Identify which cell holds the provided text, then report its (x, y) central coordinate. 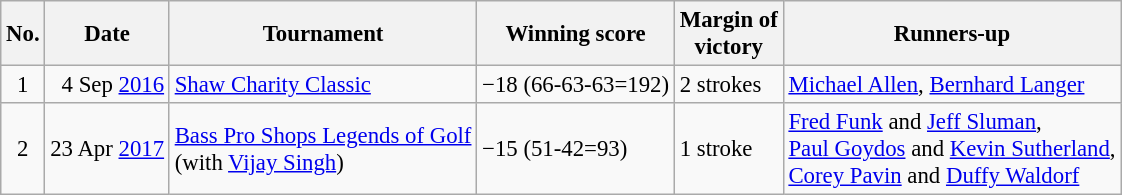
4 Sep 2016 (107, 85)
No. (23, 34)
1 (23, 85)
23 Apr 2017 (107, 149)
Margin ofvictory (728, 34)
Date (107, 34)
−15 (51-42=93) (576, 149)
Michael Allen, Bernhard Langer (952, 85)
Fred Funk and Jeff Sluman, Paul Goydos and Kevin Sutherland, Corey Pavin and Duffy Waldorf (952, 149)
Tournament (322, 34)
2 strokes (728, 85)
Runners-up (952, 34)
2 (23, 149)
Shaw Charity Classic (322, 85)
Bass Pro Shops Legends of Golf(with Vijay Singh) (322, 149)
−18 (66-63-63=192) (576, 85)
Winning score (576, 34)
1 stroke (728, 149)
